Return [X, Y] of the center of cell containing provided text 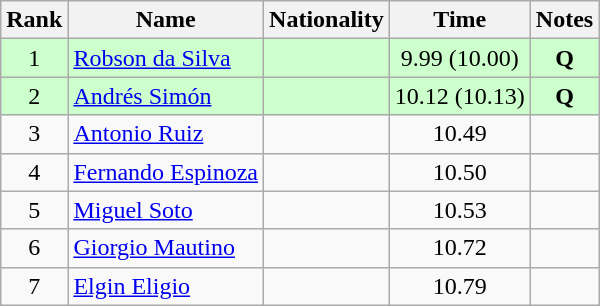
10.53 [460, 210]
2 [34, 96]
Fernando Espinoza [166, 172]
Miguel Soto [166, 210]
Robson da Silva [166, 58]
9.99 (10.00) [460, 58]
Nationality [327, 20]
10.72 [460, 248]
Rank [34, 20]
10.49 [460, 134]
7 [34, 286]
10.12 (10.13) [460, 96]
10.50 [460, 172]
Notes [564, 20]
Antonio Ruiz [166, 134]
1 [34, 58]
4 [34, 172]
6 [34, 248]
3 [34, 134]
Time [460, 20]
10.79 [460, 286]
Elgin Eligio [166, 286]
Giorgio Mautino [166, 248]
Andrés Simón [166, 96]
5 [34, 210]
Name [166, 20]
